Output the (X, Y) coordinate of the center of the cell containing the given text.  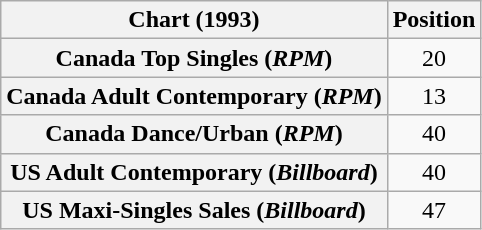
20 (434, 58)
Canada Adult Contemporary (RPM) (194, 96)
Canada Top Singles (RPM) (194, 58)
47 (434, 210)
US Adult Contemporary (Billboard) (194, 172)
Chart (1993) (194, 20)
Canada Dance/Urban (RPM) (194, 134)
US Maxi-Singles Sales (Billboard) (194, 210)
13 (434, 96)
Position (434, 20)
